Pinpoint the cell where the given text exists, returning its (x, y) midpoint coordinate. 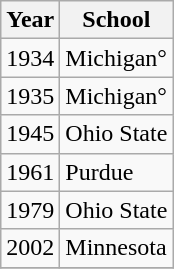
1945 (30, 134)
Year (30, 20)
1935 (30, 96)
School (116, 20)
1979 (30, 210)
1961 (30, 172)
2002 (30, 248)
1934 (30, 58)
Minnesota (116, 248)
Purdue (116, 172)
